Detect which cell encompasses the target text, then output its [x, y] center coordinate. 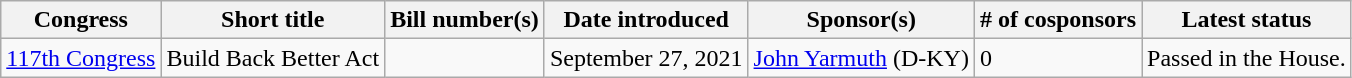
Congress [81, 20]
Passed in the House. [1247, 58]
September 27, 2021 [646, 58]
0 [1058, 58]
117th Congress [81, 58]
John Yarmuth (D-KY) [861, 58]
# of cosponsors [1058, 20]
Bill number(s) [465, 20]
Date introduced [646, 20]
Build Back Better Act [273, 58]
Latest status [1247, 20]
Sponsor(s) [861, 20]
Short title [273, 20]
